Identify which cell holds the provided text, then report its (x, y) central coordinate. 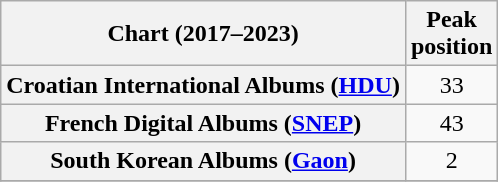
Croatian International Albums (HDU) (204, 85)
South Korean Albums (Gaon) (204, 161)
33 (451, 85)
Chart (2017–2023) (204, 34)
2 (451, 161)
French Digital Albums (SNEP) (204, 123)
43 (451, 123)
Peak position (451, 34)
